Determine the [x, y] coordinate at the center of the cell enclosing the given text.  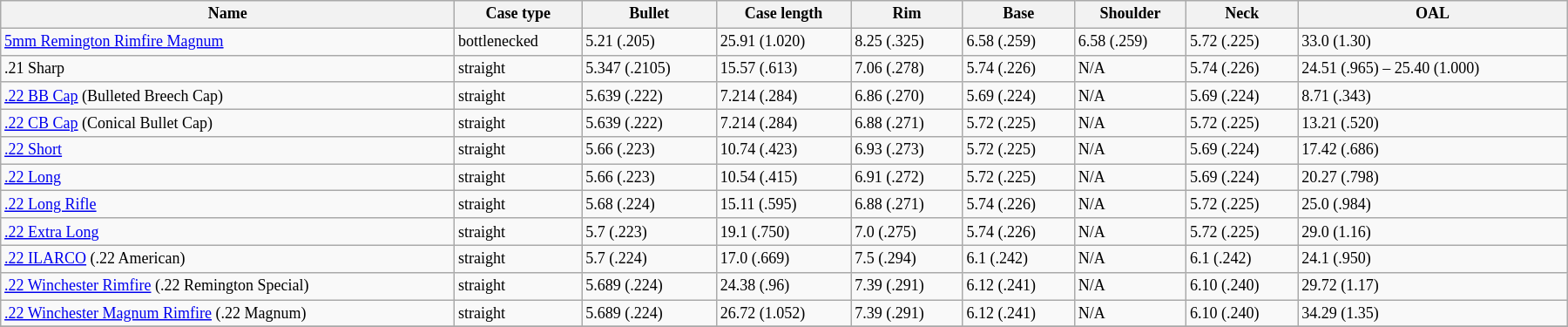
.22 Long Rifle [228, 204]
24.51 (.965) – 25.40 (1.000) [1432, 68]
Case length [783, 14]
.22 Short [228, 150]
13.21 (.520) [1432, 122]
24.1 (.950) [1432, 258]
8.71 (.343) [1432, 96]
5.68 (.224) [649, 204]
10.74 (.423) [783, 150]
Rim [907, 14]
33.0 (1.30) [1432, 42]
34.29 (1.35) [1432, 314]
17.0 (.669) [783, 258]
Base [1018, 14]
17.42 (.686) [1432, 150]
29.72 (1.17) [1432, 286]
25.91 (1.020) [783, 42]
.22 CB Cap (Conical Bullet Cap) [228, 122]
.22 Winchester Rimfire (.22 Remington Special) [228, 286]
Neck [1242, 14]
10.54 (.415) [783, 178]
.21 Sharp [228, 68]
Case type [518, 14]
6.93 (.273) [907, 150]
20.27 (.798) [1432, 178]
8.25 (.325) [907, 42]
6.91 (.272) [907, 178]
15.11 (.595) [783, 204]
.22 Extra Long [228, 232]
.22 ILARCO (.22 American) [228, 258]
OAL [1432, 14]
bottlenecked [518, 42]
Name [228, 14]
26.72 (1.052) [783, 314]
15.57 (.613) [783, 68]
5.7 (.223) [649, 232]
5.7 (.224) [649, 258]
.22 BB Cap (Bulleted Breech Cap) [228, 96]
24.38 (.96) [783, 286]
5.21 (.205) [649, 42]
Bullet [649, 14]
Shoulder [1130, 14]
29.0 (1.16) [1432, 232]
5mm Remington Rimfire Magnum [228, 42]
7.06 (.278) [907, 68]
25.0 (.984) [1432, 204]
19.1 (.750) [783, 232]
7.5 (.294) [907, 258]
.22 Long [228, 178]
7.0 (.275) [907, 232]
.22 Winchester Magnum Rimfire (.22 Magnum) [228, 314]
5.347 (.2105) [649, 68]
6.86 (.270) [907, 96]
